Capture the cell that displays the provided text and extract its (X, Y) central coordinate. 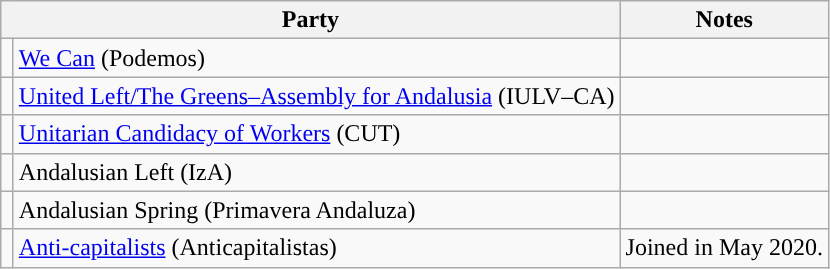
Joined in May 2020. (724, 248)
Party (310, 20)
Andalusian Left (IzA) (316, 172)
Unitarian Candidacy of Workers (CUT) (316, 134)
Notes (724, 20)
Anti-capitalists (Anticapitalistas) (316, 248)
United Left/The Greens–Assembly for Andalusia (IULV–CA) (316, 96)
Andalusian Spring (Primavera Andaluza) (316, 210)
We Can (Podemos) (316, 58)
